Detect which cell encompasses the target text, then output its [X, Y] center coordinate. 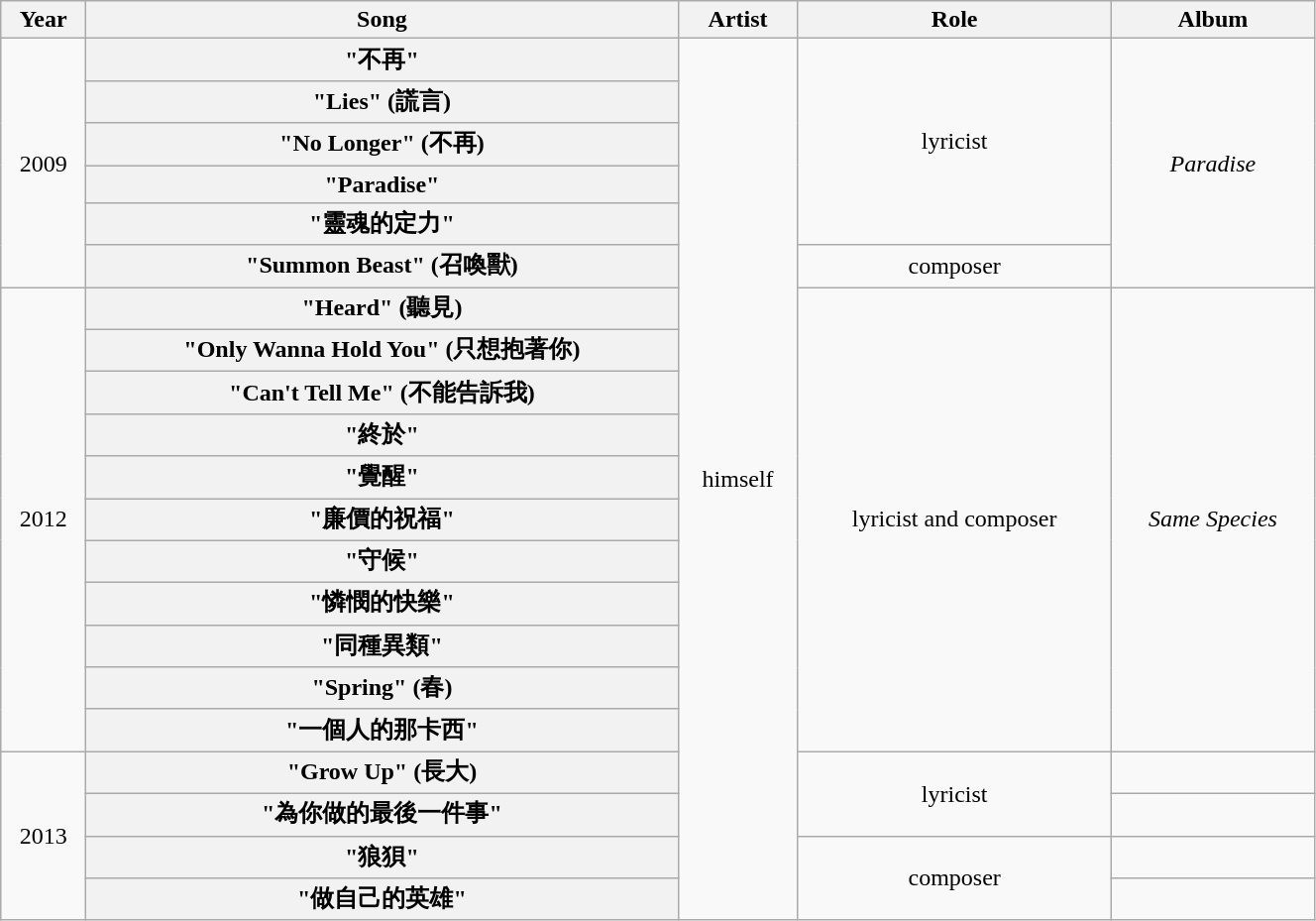
"憐憫的快樂" [383, 605]
"狼狽" [383, 857]
"同種異類" [383, 646]
"Heard" (聽見) [383, 309]
"Summon Beast" (召喚獸) [383, 266]
lyricist and composer [954, 519]
"Lies" (謊言) [383, 101]
2013 [44, 836]
"Grow Up" (長大) [383, 773]
"Only Wanna Hold You" (只想抱著你) [383, 351]
2009 [44, 163]
"終於" [383, 434]
"守候" [383, 561]
Song [383, 20]
"一個人的那卡西" [383, 730]
"靈魂的定力" [383, 224]
"Can't Tell Me" (不能告訴我) [383, 393]
"廉價的祝福" [383, 519]
Paradise [1213, 163]
Year [44, 20]
"不再" [383, 59]
"做自己的英雄" [383, 900]
himself [737, 480]
"Paradise" [383, 183]
Artist [737, 20]
"為你做的最後一件事" [383, 815]
"覺醒" [383, 478]
Role [954, 20]
2012 [44, 519]
Same Species [1213, 519]
"No Longer" (不再) [383, 145]
Album [1213, 20]
"Spring" (春) [383, 688]
